Determine the [x, y] coordinate at the center of the cell enclosing the given text.  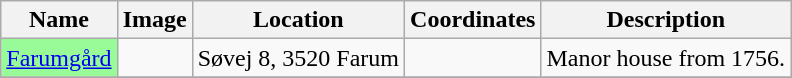
Coordinates [473, 20]
Name [59, 20]
Location [298, 20]
Image [154, 20]
Farumgård [59, 58]
Description [666, 20]
Søvej 8, 3520 Farum [298, 58]
Manor house from 1756. [666, 58]
